Search for the cell housing the specified text and yield its [X, Y] center coordinate. 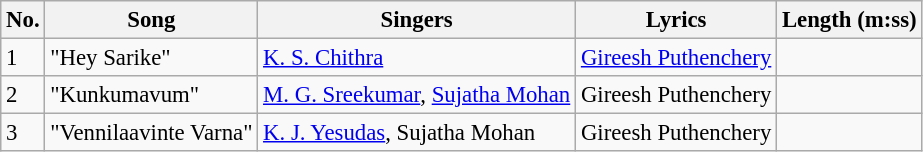
M. G. Sreekumar, Sujatha Mohan [417, 95]
Song [152, 20]
"Vennilaavinte Varna" [152, 133]
1 [23, 58]
Lyrics [676, 20]
No. [23, 20]
2 [23, 95]
Length (m:ss) [850, 20]
K. J. Yesudas, Sujatha Mohan [417, 133]
3 [23, 133]
K. S. Chithra [417, 58]
Singers [417, 20]
"Hey Sarike" [152, 58]
"Kunkumavum" [152, 95]
